Locate the cell with the specified text and output its (X, Y) center coordinate. 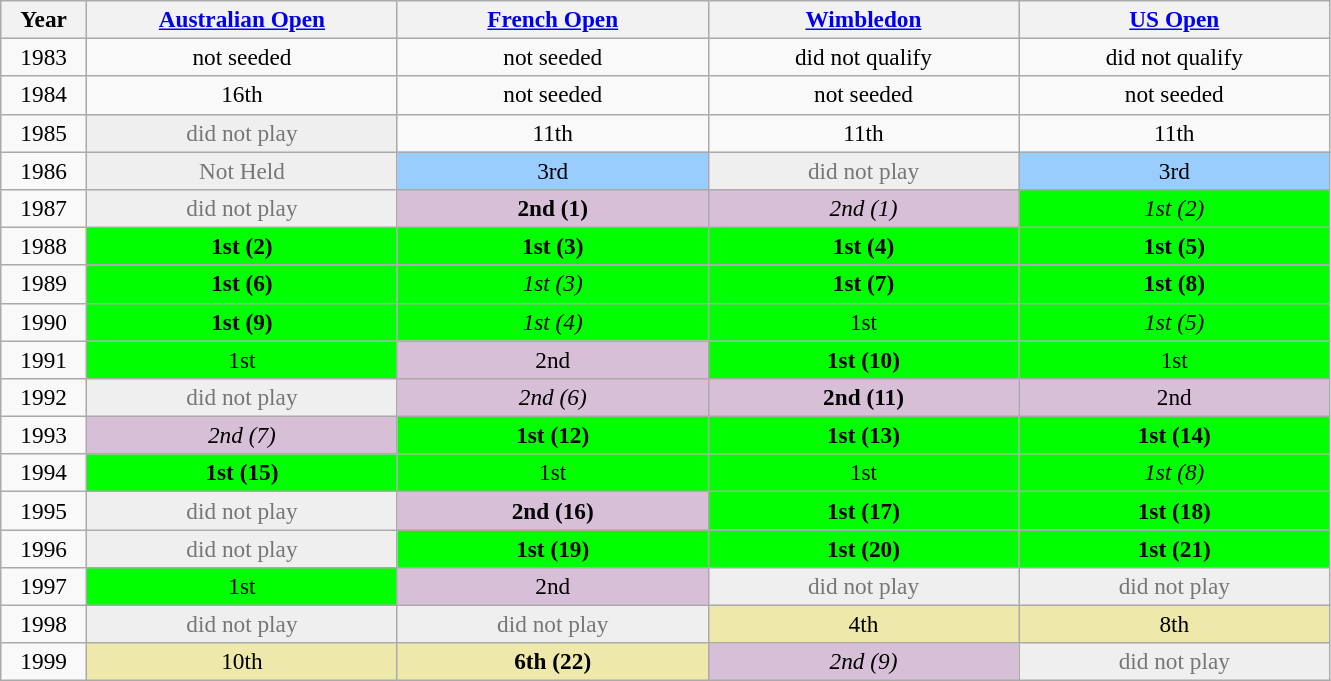
1st (12) (552, 435)
1984 (44, 95)
2nd (6) (552, 397)
1983 (44, 57)
1992 (44, 397)
1993 (44, 435)
6th (22) (552, 662)
1987 (44, 208)
1st (17) (864, 510)
1986 (44, 170)
1st (7) (864, 284)
4th (864, 624)
1989 (44, 284)
1996 (44, 548)
Australian Open (242, 19)
2nd (16) (552, 510)
16th (242, 95)
1994 (44, 473)
1995 (44, 510)
1990 (44, 322)
1st (13) (864, 435)
2nd (7) (242, 435)
French Open (552, 19)
2nd (9) (864, 662)
Wimbledon (864, 19)
Year (44, 19)
1st (19) (552, 548)
1st (10) (864, 359)
1st (15) (242, 473)
Not Held (242, 170)
1988 (44, 246)
1999 (44, 662)
1985 (44, 133)
1st (6) (242, 284)
10th (242, 662)
1991 (44, 359)
2nd (11) (864, 397)
1st (18) (1174, 510)
US Open (1174, 19)
1st (21) (1174, 548)
1st (14) (1174, 435)
1st (20) (864, 548)
1997 (44, 586)
8th (1174, 624)
1998 (44, 624)
1st (9) (242, 322)
